Provide the (X, Y) coordinate of the cell's center where the given text is located.  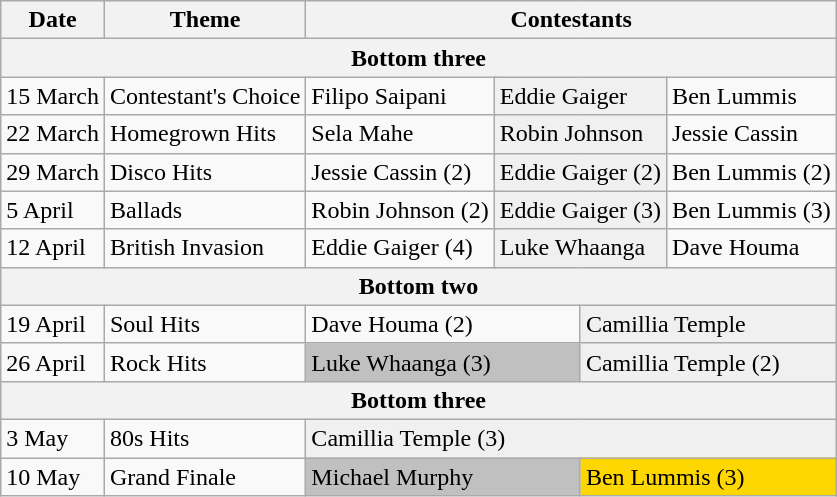
29 March (53, 172)
80s Hits (204, 438)
Ben Lummis (2) (752, 172)
Theme (204, 20)
Jessie Cassin (2) (400, 172)
Camillia Temple (3) (571, 438)
Homegrown Hits (204, 134)
Contestants (571, 20)
Filipo Saipani (400, 96)
Bottom two (419, 286)
26 April (53, 362)
Camillia Temple (708, 324)
Ballads (204, 210)
10 May (53, 477)
Robin Johnson (2) (400, 210)
Dave Houma (2) (444, 324)
Grand Finale (204, 477)
Robin Johnson (580, 134)
Rock Hits (204, 362)
Disco Hits (204, 172)
15 March (53, 96)
Date (53, 20)
Michael Murphy (444, 477)
Luke Whaanga (3) (444, 362)
22 March (53, 134)
Luke Whaanga (580, 248)
3 May (53, 438)
Eddie Gaiger (2) (580, 172)
Jessie Cassin (752, 134)
Camillia Temple (2) (708, 362)
Ben Lummis (752, 96)
Soul Hits (204, 324)
Eddie Gaiger (3) (580, 210)
Sela Mahe (400, 134)
12 April (53, 248)
Dave Houma (752, 248)
Eddie Gaiger (4) (400, 248)
British Invasion (204, 248)
Contestant's Choice (204, 96)
5 April (53, 210)
19 April (53, 324)
Eddie Gaiger (580, 96)
